Output the (x, y) coordinate of the center of the cell containing the given text.  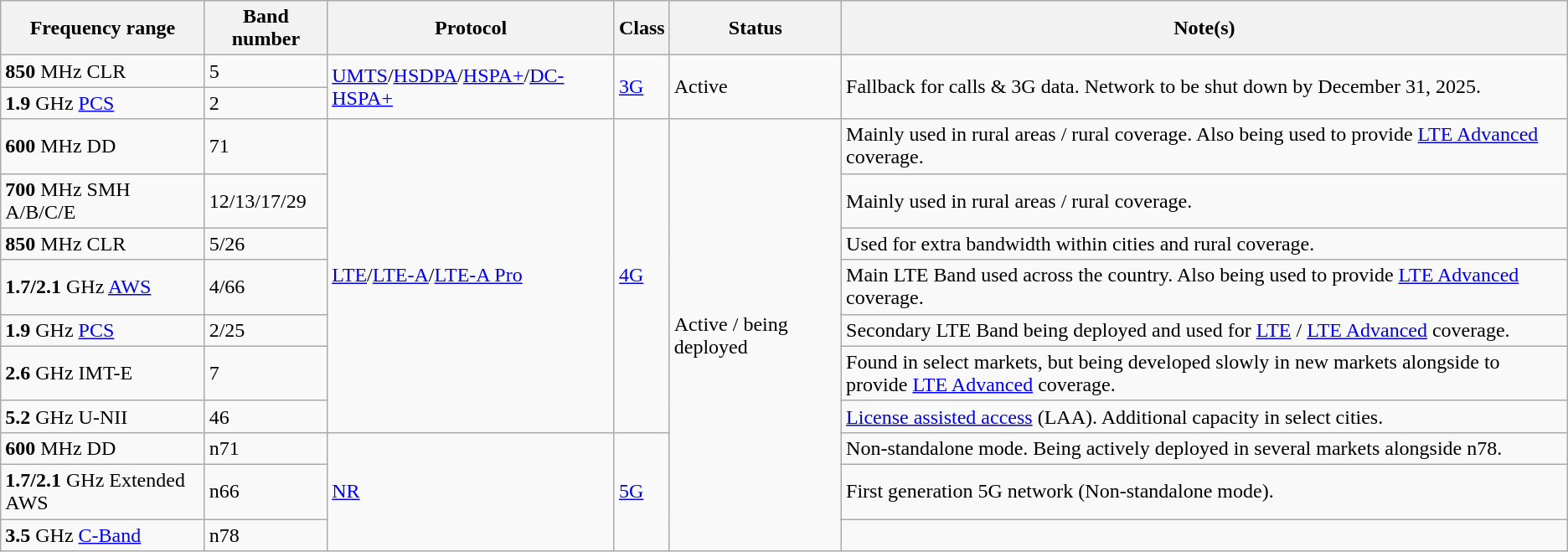
2/25 (266, 330)
Used for extra bandwidth within cities and rural coverage. (1204, 244)
3.5 GHz C-Band (102, 535)
3G (642, 87)
71 (266, 146)
7 (266, 374)
Frequency range (102, 28)
Class (642, 28)
Found in select markets, but being developed slowly in new markets alongside to provide LTE Advanced coverage. (1204, 374)
2 (266, 103)
Mainly used in rural areas / rural coverage. (1204, 201)
Band number (266, 28)
Protocol (471, 28)
1.7/2.1 GHz AWS (102, 286)
5 (266, 71)
Status (756, 28)
Main LTE Band used across the country. Also being used to provide LTE Advanced coverage. (1204, 286)
Mainly used in rural areas / rural coverage. Also being used to provide LTE Advanced coverage. (1204, 146)
4/66 (266, 286)
n71 (266, 448)
n78 (266, 535)
46 (266, 416)
n66 (266, 491)
700 MHz SMH A/B/C/E (102, 201)
5.2 GHz U-NII (102, 416)
Note(s) (1204, 28)
UMTS/HSDPA/HSPA+/DC-HSPA+ (471, 87)
4G (642, 276)
12/13/17/29 (266, 201)
LTE/LTE-A/LTE-A Pro (471, 276)
NR (471, 491)
First generation 5G network (Non-standalone mode). (1204, 491)
Secondary LTE Band being deployed and used for LTE / LTE Advanced coverage. (1204, 330)
License assisted access (LAA). Additional capacity in select cities. (1204, 416)
5/26 (266, 244)
2.6 GHz IMT-E (102, 374)
Non-standalone mode. Being actively deployed in several markets alongside n78. (1204, 448)
1.7/2.1 GHz Extended AWS (102, 491)
Active / being deployed (756, 335)
Active (756, 87)
Fallback for calls & 3G data. Network to be shut down by December 31, 2025. (1204, 87)
5G (642, 491)
